Determine the [x, y] coordinate at the center of the cell enclosing the given text.  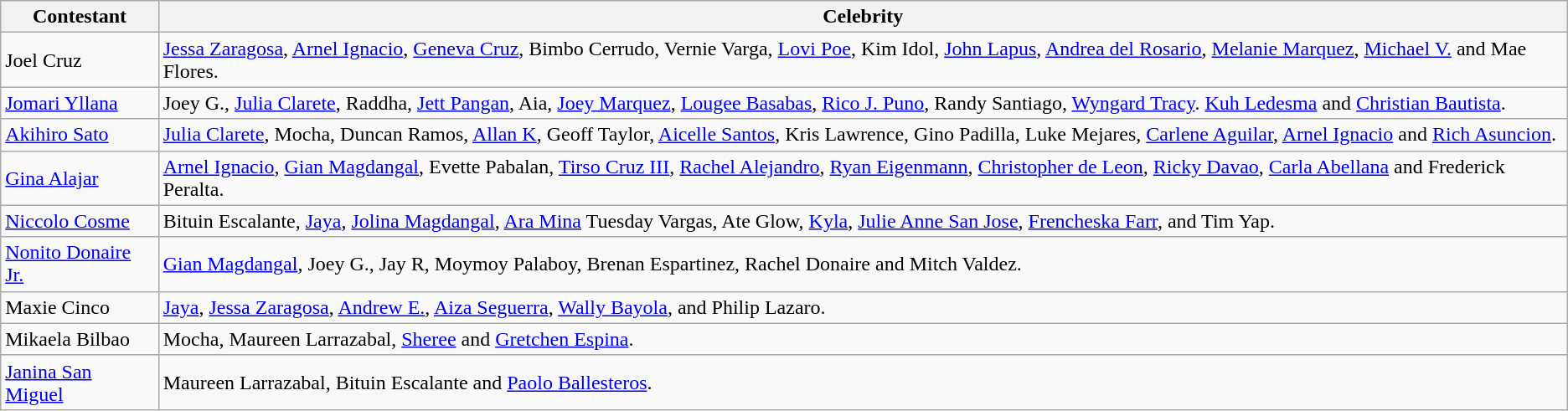
Niccolo Cosme [80, 221]
Mikaela Bilbao [80, 339]
Gian Magdangal, Joey G., Jay R, Moymoy Palaboy, Brenan Espartinez, Rachel Donaire and Mitch Valdez. [863, 265]
Maxie Cinco [80, 307]
Celebrity [863, 17]
Jomari Yllana [80, 103]
Janina San Miguel [80, 382]
Jaya, Jessa Zaragosa, Andrew E., Aiza Seguerra, Wally Bayola, and Philip Lazaro. [863, 307]
Joel Cruz [80, 60]
Mocha, Maureen Larrazabal, Sheree and Gretchen Espina. [863, 339]
Akihiro Sato [80, 135]
Gina Alajar [80, 177]
Bituin Escalante, Jaya, Jolina Magdangal, Ara Mina Tuesday Vargas, Ate Glow, Kyla, Julie Anne San Jose, Frencheska Farr, and Tim Yap. [863, 221]
Maureen Larrazabal, Bituin Escalante and Paolo Ballesteros. [863, 382]
Contestant [80, 17]
Nonito Donaire Jr. [80, 265]
